Pinpoint the cell where the given text exists, returning its (X, Y) midpoint coordinate. 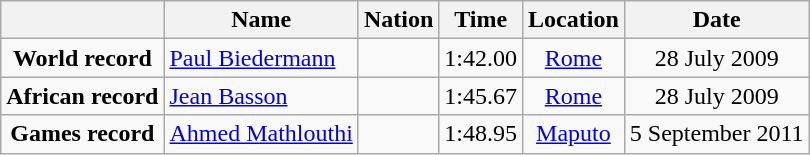
Date (716, 20)
Location (574, 20)
Games record (82, 134)
1:48.95 (481, 134)
Ahmed Mathlouthi (261, 134)
5 September 2011 (716, 134)
African record (82, 96)
World record (82, 58)
Jean Basson (261, 96)
Paul Biedermann (261, 58)
Maputo (574, 134)
Time (481, 20)
Name (261, 20)
1:45.67 (481, 96)
Nation (398, 20)
1:42.00 (481, 58)
